Extract the [x, y] coordinate from the center of the cell holding the provided text.  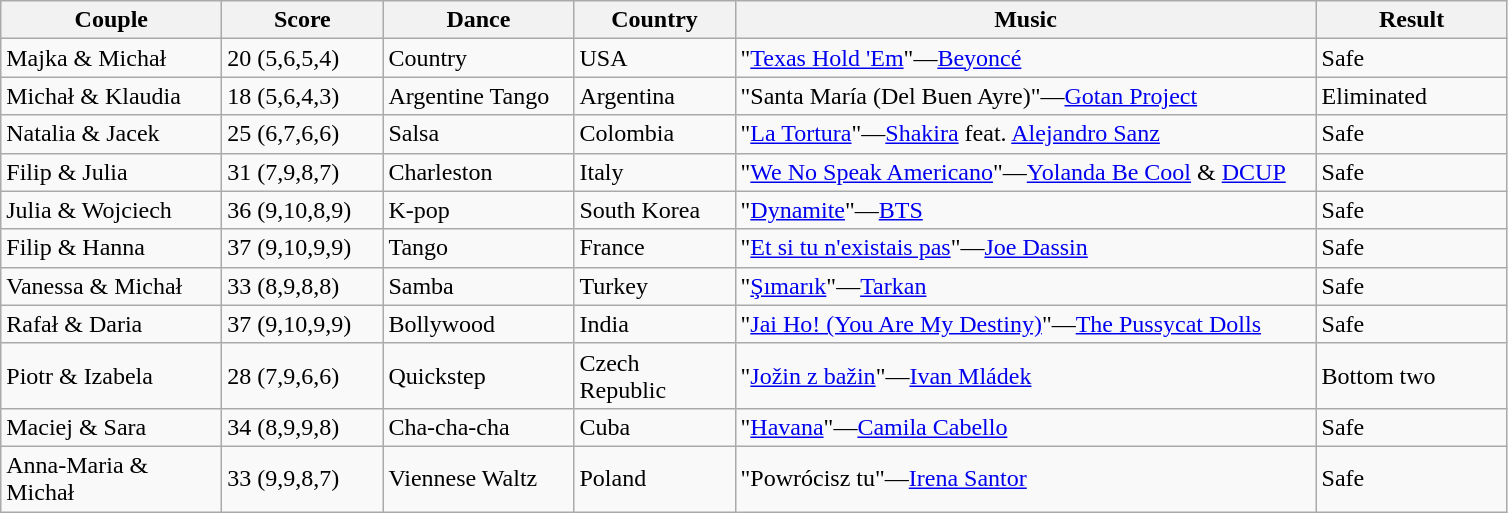
"Texas Hold 'Em"—Beyoncé [1026, 58]
20 (5,6,5,4) [302, 58]
Score [302, 20]
28 (7,9,6,6) [302, 376]
Result [1412, 20]
Anna-Maria & Michał [112, 478]
Filip & Julia [112, 172]
36 (9,10,8,9) [302, 210]
Maciej & Sara [112, 427]
Charleston [478, 172]
Bottom two [1412, 376]
USA [654, 58]
Piotr & Izabela [112, 376]
Colombia [654, 134]
Dance [478, 20]
"La Tortura"—Shakira feat. Alejandro Sanz [1026, 134]
"Dynamite"—BTS [1026, 210]
"Havana"—Camila Cabello [1026, 427]
Julia & Wojciech [112, 210]
"Santa María (Del Buen Ayre)"—Gotan Project [1026, 96]
"Jožin z bažin"—Ivan Mládek [1026, 376]
34 (8,9,9,8) [302, 427]
Filip & Hanna [112, 248]
25 (6,7,6,6) [302, 134]
Poland [654, 478]
31 (7,9,8,7) [302, 172]
India [654, 324]
33 (8,9,8,8) [302, 286]
Bollywood [478, 324]
"Şımarık"—Tarkan [1026, 286]
Italy [654, 172]
Vanessa & Michał [112, 286]
Natalia & Jacek [112, 134]
Quickstep [478, 376]
Argentine Tango [478, 96]
Samba [478, 286]
South Korea [654, 210]
Couple [112, 20]
K-pop [478, 210]
Eliminated [1412, 96]
Music [1026, 20]
Michał & Klaudia [112, 96]
"Powrócisz tu"—Irena Santor [1026, 478]
33 (9,9,8,7) [302, 478]
18 (5,6,4,3) [302, 96]
Salsa [478, 134]
Czech Republic [654, 376]
Turkey [654, 286]
Majka & Michał [112, 58]
"Et si tu n'existais pas"—Joe Dassin [1026, 248]
"Jai Ho! (You Are My Destiny)"—The Pussycat Dolls [1026, 324]
"We No Speak Americano"—Yolanda Be Cool & DCUP [1026, 172]
Rafał & Daria [112, 324]
Tango [478, 248]
Viennese Waltz [478, 478]
Cha-cha-cha [478, 427]
France [654, 248]
Cuba [654, 427]
Argentina [654, 96]
